Determine the (x, y) coordinate at the center of the cell enclosing the given text.  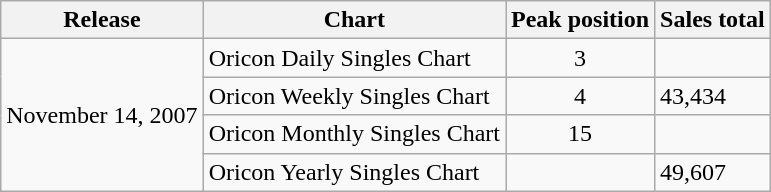
Oricon Monthly Singles Chart (354, 134)
4 (580, 96)
Release (102, 20)
Sales total (713, 20)
November 14, 2007 (102, 115)
Oricon Yearly Singles Chart (354, 172)
3 (580, 58)
15 (580, 134)
Oricon Daily Singles Chart (354, 58)
Peak position (580, 20)
43,434 (713, 96)
49,607 (713, 172)
Oricon Weekly Singles Chart (354, 96)
Chart (354, 20)
